Find where the given text appears and provide that cell's center as (X, Y) coordinate. 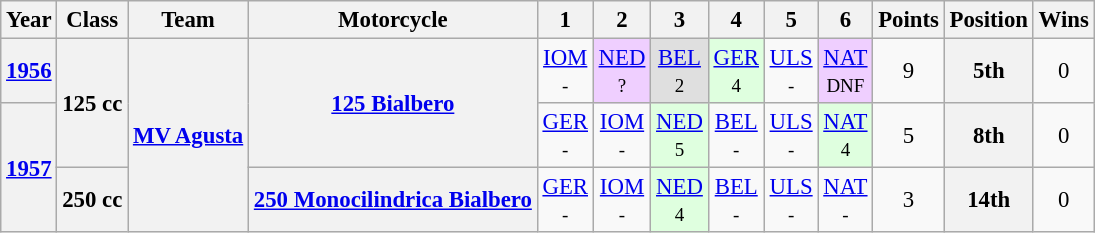
Team (188, 20)
1 (565, 20)
NED? (622, 72)
4 (736, 20)
MV Agusta (188, 136)
NAT4 (846, 136)
NED4 (680, 200)
8th (988, 136)
Position (988, 20)
GER4 (736, 72)
Class (92, 20)
NED5 (680, 136)
125 Bialbero (394, 104)
1956 (29, 72)
NATDNF (846, 72)
Points (908, 20)
125 cc (92, 104)
250 cc (92, 200)
Wins (1064, 20)
5th (988, 72)
14th (988, 200)
9 (908, 72)
Motorcycle (394, 20)
NAT- (846, 200)
Year (29, 20)
2 (622, 20)
250 Monocilindrica Bialbero (394, 200)
1957 (29, 168)
BEL2 (680, 72)
6 (846, 20)
